Capture the cell that displays the provided text and extract its (X, Y) central coordinate. 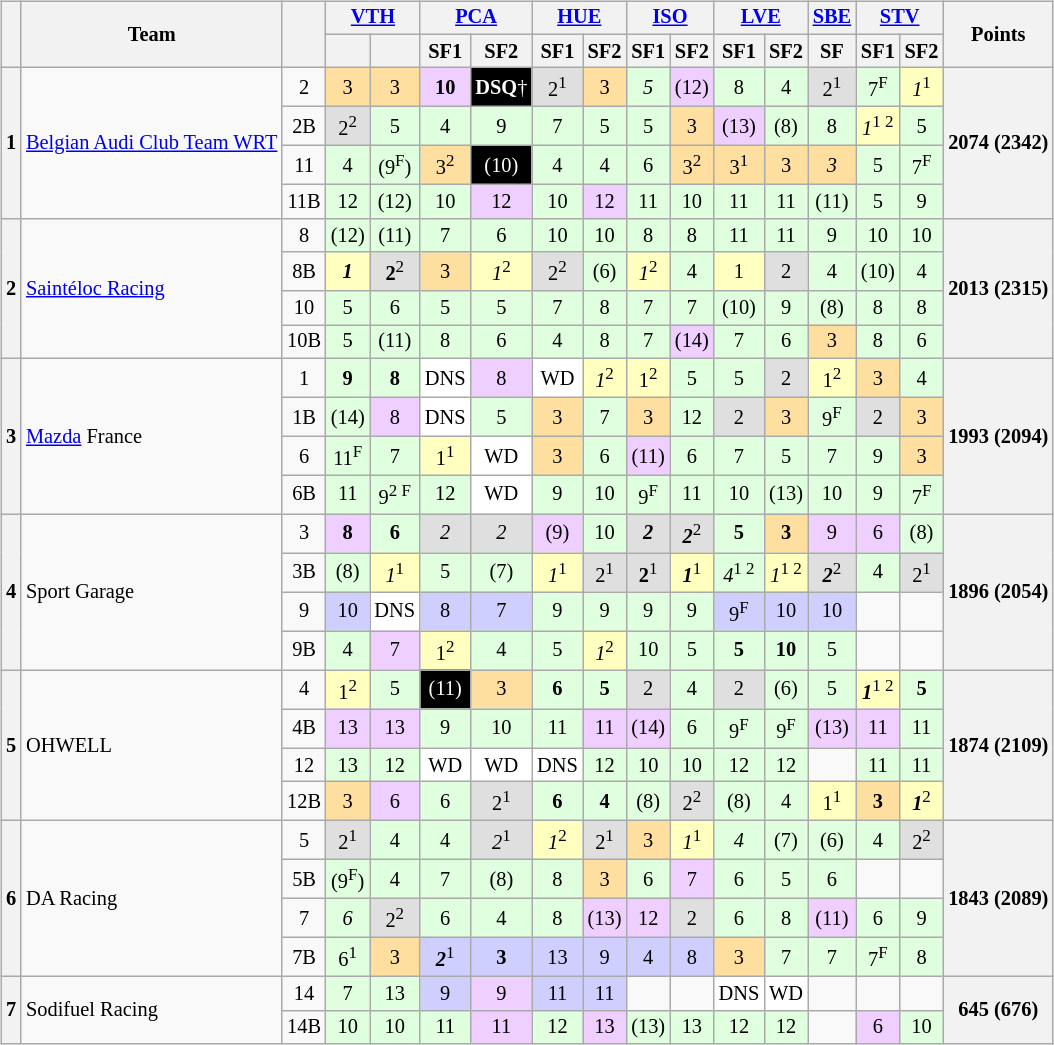
8B (304, 272)
1843 (2089) (998, 899)
Mazda France (152, 436)
3B (304, 572)
HUE (579, 18)
11F (348, 456)
9B (304, 650)
DA Racing (152, 899)
SBE (832, 18)
7B (304, 956)
Belgian Audi Club Team WRT (152, 144)
41 2 (739, 572)
DSQ† (501, 88)
4B (304, 728)
6B (304, 494)
92 F (395, 494)
12B (304, 802)
1896 (2054) (998, 592)
2013 (2315) (998, 288)
Team (152, 34)
LVE (761, 18)
Points (998, 34)
Sodifuel Racing (152, 1010)
11B (304, 202)
STV (900, 18)
PCA (476, 18)
645 (676) (998, 1010)
14 (304, 993)
SF (832, 51)
10B (304, 342)
2B (304, 126)
1B (304, 416)
OHWELL (152, 746)
Saintéloc Racing (152, 288)
1874 (2109) (998, 746)
Sport Garage (152, 592)
VTH (373, 18)
61 (348, 956)
5B (304, 878)
ISO (670, 18)
2074 (2342) (998, 144)
31 (739, 166)
(9) (557, 534)
14B (304, 1027)
1993 (2094) (998, 436)
